Search for the cell housing the specified text and yield its (X, Y) center coordinate. 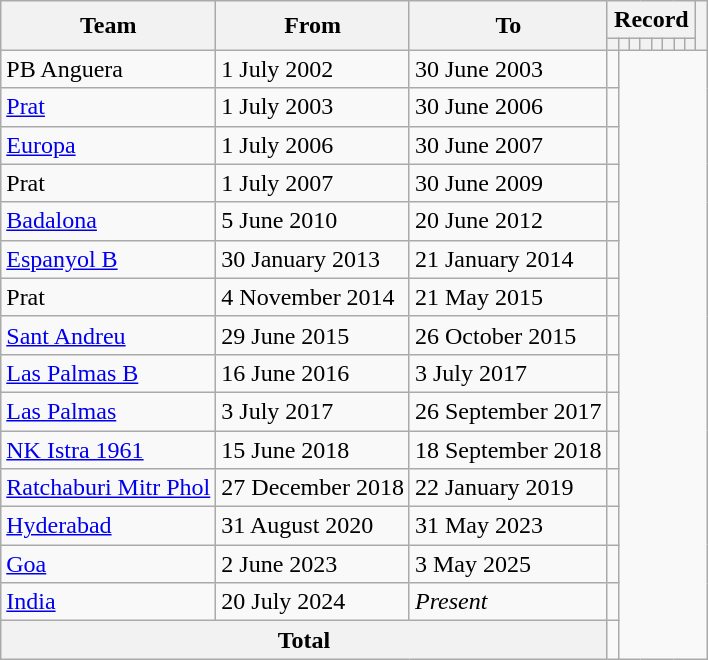
Record (651, 20)
31 May 2023 (508, 526)
To (508, 26)
20 July 2024 (313, 602)
30 June 2003 (508, 69)
PB Anguera (108, 69)
30 June 2009 (508, 183)
4 November 2014 (313, 297)
30 January 2013 (313, 259)
Total (304, 640)
1 July 2003 (313, 107)
1 July 2006 (313, 145)
27 December 2018 (313, 488)
1 July 2007 (313, 183)
31 August 2020 (313, 526)
Present (508, 602)
India (108, 602)
5 June 2010 (313, 221)
22 January 2019 (508, 488)
29 June 2015 (313, 335)
NK Istra 1961 (108, 449)
Ratchaburi Mitr Phol (108, 488)
18 September 2018 (508, 449)
Espanyol B (108, 259)
Hyderabad (108, 526)
26 October 2015 (508, 335)
30 June 2007 (508, 145)
21 January 2014 (508, 259)
1 July 2002 (313, 69)
Las Palmas (108, 411)
20 June 2012 (508, 221)
30 June 2006 (508, 107)
15 June 2018 (313, 449)
Las Palmas B (108, 373)
16 June 2016 (313, 373)
Sant Andreu (108, 335)
2 June 2023 (313, 564)
From (313, 26)
Team (108, 26)
Goa (108, 564)
Europa (108, 145)
Badalona (108, 221)
3 May 2025 (508, 564)
26 September 2017 (508, 411)
21 May 2015 (508, 297)
